Output the (x, y) coordinate of the center of the cell containing the given text.  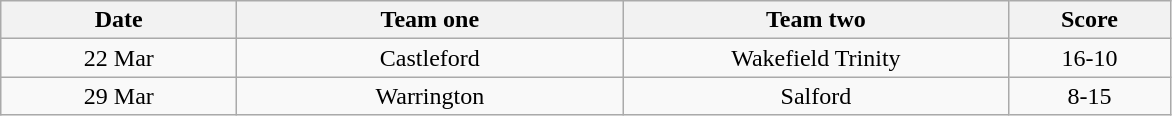
29 Mar (119, 96)
Team one (430, 20)
22 Mar (119, 58)
8-15 (1090, 96)
Castleford (430, 58)
Score (1090, 20)
Team two (816, 20)
16-10 (1090, 58)
Salford (816, 96)
Wakefield Trinity (816, 58)
Date (119, 20)
Warrington (430, 96)
